Return [x, y] of the center of cell containing provided text 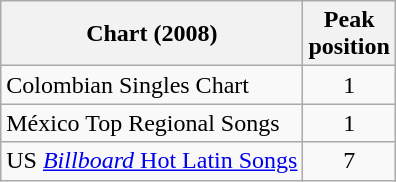
7 [349, 161]
Peakposition [349, 34]
US Billboard Hot Latin Songs [152, 161]
México Top Regional Songs [152, 123]
Colombian Singles Chart [152, 85]
Chart (2008) [152, 34]
